Pinpoint the cell where the given text exists, returning its [x, y] midpoint coordinate. 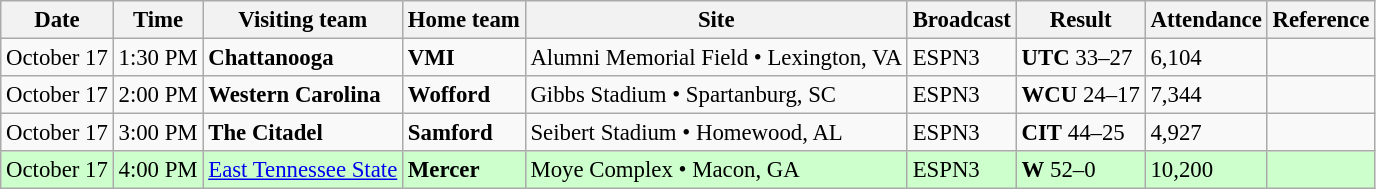
Home team [464, 20]
6,104 [1206, 58]
2:00 PM [158, 95]
Gibbs Stadium • Spartanburg, SC [716, 95]
East Tennessee State [303, 170]
WCU 24–17 [1080, 95]
UTC 33–27 [1080, 58]
Moye Complex • Macon, GA [716, 170]
Reference [1321, 20]
W 52–0 [1080, 170]
Attendance [1206, 20]
Seibert Stadium • Homewood, AL [716, 133]
VMI [464, 58]
10,200 [1206, 170]
7,344 [1206, 95]
1:30 PM [158, 58]
3:00 PM [158, 133]
Site [716, 20]
4,927 [1206, 133]
Result [1080, 20]
The Citadel [303, 133]
CIT 44–25 [1080, 133]
Date [57, 20]
Wofford [464, 95]
Time [158, 20]
Chattanooga [303, 58]
4:00 PM [158, 170]
Visiting team [303, 20]
Mercer [464, 170]
Alumni Memorial Field • Lexington, VA [716, 58]
Samford [464, 133]
Broadcast [962, 20]
Western Carolina [303, 95]
